Determine the [x, y] coordinate at the center of the cell enclosing the given text.  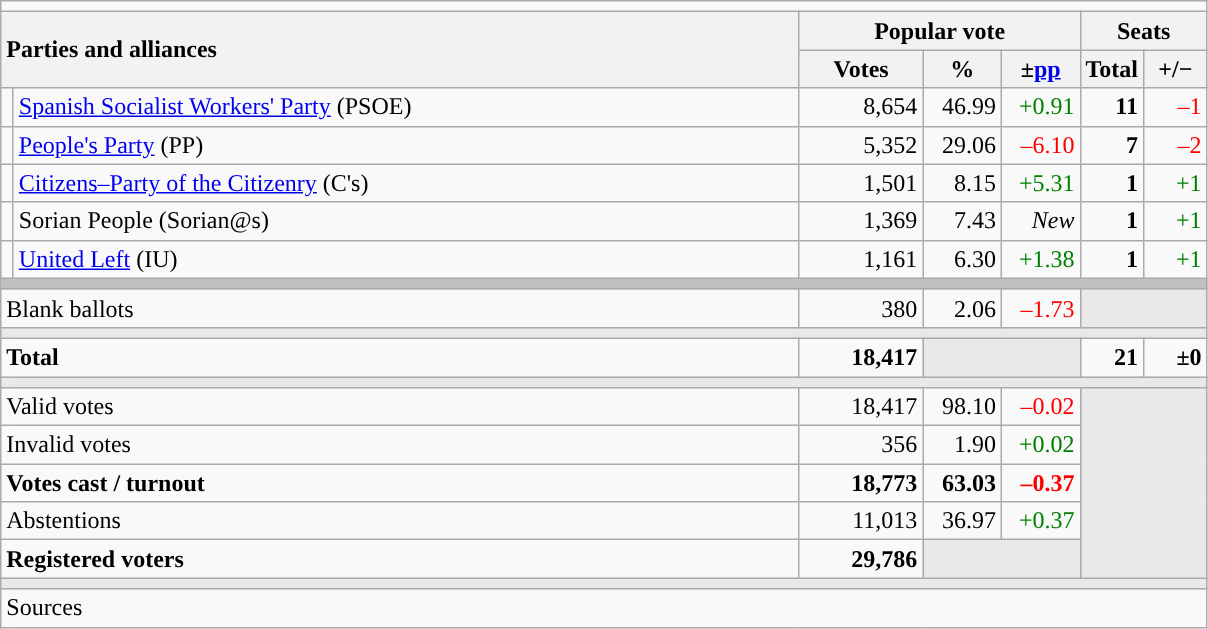
% [962, 69]
2.06 [962, 308]
Valid votes [400, 407]
New [1040, 221]
United Left (IU) [406, 259]
21 [1112, 357]
1,161 [861, 259]
36.97 [962, 521]
–0.02 [1040, 407]
+0.37 [1040, 521]
46.99 [962, 107]
Popular vote [940, 31]
+/− [1176, 69]
–1.73 [1040, 308]
18,773 [861, 483]
356 [861, 445]
Citizens–Party of the Citizenry (C's) [406, 183]
11,013 [861, 521]
6.30 [962, 259]
Seats [1144, 31]
–6.10 [1040, 145]
1.90 [962, 445]
Invalid votes [400, 445]
380 [861, 308]
63.03 [962, 483]
8.15 [962, 183]
7.43 [962, 221]
Sources [604, 608]
Sorian People (Sorian@s) [406, 221]
8,654 [861, 107]
11 [1112, 107]
–0.37 [1040, 483]
+0.91 [1040, 107]
Spanish Socialist Workers' Party (PSOE) [406, 107]
7 [1112, 145]
Votes cast / turnout [400, 483]
±0 [1176, 357]
29,786 [861, 559]
Parties and alliances [400, 50]
1,369 [861, 221]
Votes [861, 69]
–2 [1176, 145]
29.06 [962, 145]
People's Party (PP) [406, 145]
+1.38 [1040, 259]
Blank ballots [400, 308]
–1 [1176, 107]
5,352 [861, 145]
Registered voters [400, 559]
+5.31 [1040, 183]
98.10 [962, 407]
1,501 [861, 183]
Abstentions [400, 521]
±pp [1040, 69]
+0.02 [1040, 445]
